Determine the [x, y] coordinate at the center of the cell enclosing the given text.  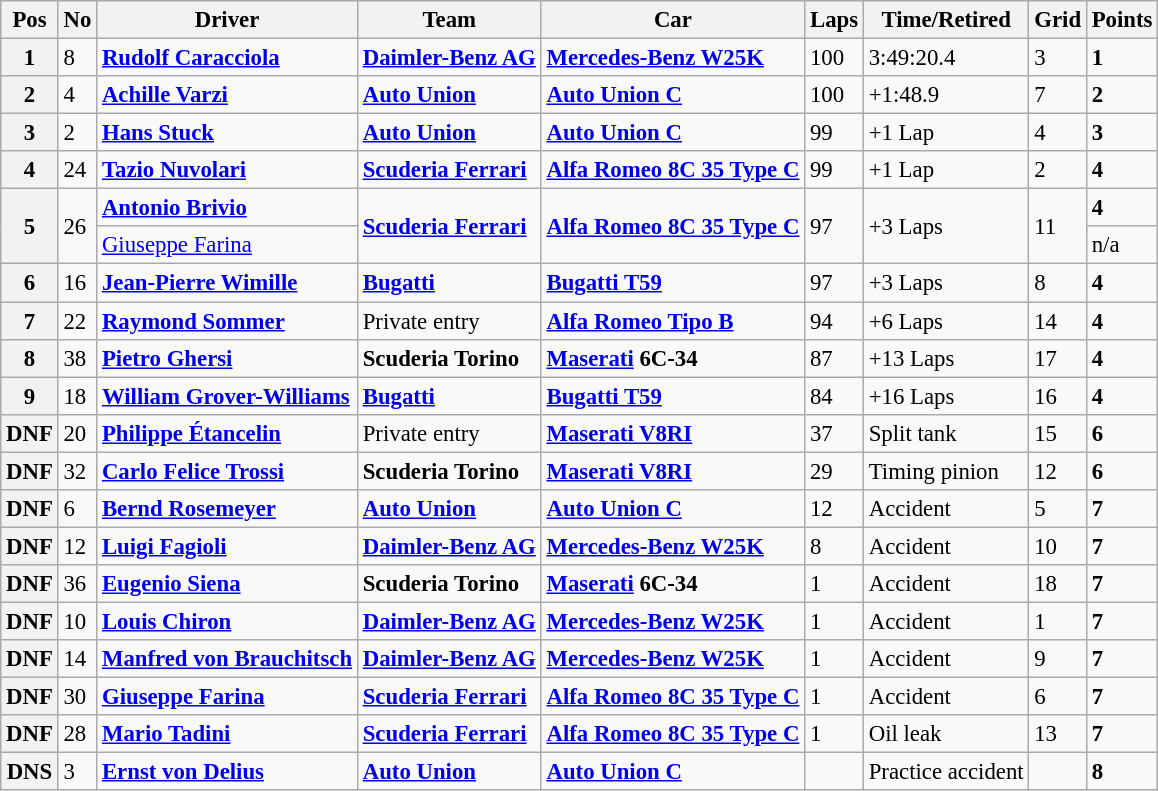
3:49:20.4 [946, 58]
Team [449, 20]
Grid [1058, 20]
36 [77, 584]
No [77, 20]
Timing pinion [946, 471]
Achille Varzi [228, 95]
20 [77, 433]
+16 Laps [946, 396]
Time/Retired [946, 20]
Luigi Fagioli [228, 546]
Laps [834, 20]
Jean-Pierre Wimille [228, 283]
28 [77, 734]
11 [1058, 226]
Raymond Sommer [228, 321]
37 [834, 433]
Practice accident [946, 772]
Split tank [946, 433]
94 [834, 321]
15 [1058, 433]
13 [1058, 734]
17 [1058, 358]
26 [77, 226]
Oil leak [946, 734]
n/a [1122, 245]
87 [834, 358]
Points [1122, 20]
24 [77, 170]
Ernst von Delius [228, 772]
84 [834, 396]
Mario Tadini [228, 734]
Pos [30, 20]
+1:48.9 [946, 95]
Pietro Ghersi [228, 358]
Car [673, 20]
+13 Laps [946, 358]
Louis Chiron [228, 621]
Alfa Romeo Tipo B [673, 321]
William Grover-Williams [228, 396]
Tazio Nuvolari [228, 170]
38 [77, 358]
DNS [30, 772]
Eugenio Siena [228, 584]
22 [77, 321]
Driver [228, 20]
Hans Stuck [228, 133]
Bernd Rosemeyer [228, 509]
Carlo Felice Trossi [228, 471]
Antonio Brivio [228, 208]
Philippe Étancelin [228, 433]
29 [834, 471]
32 [77, 471]
30 [77, 697]
Rudolf Caracciola [228, 58]
+6 Laps [946, 321]
Manfred von Brauchitsch [228, 659]
